Return (X, Y) of the center of cell containing provided text 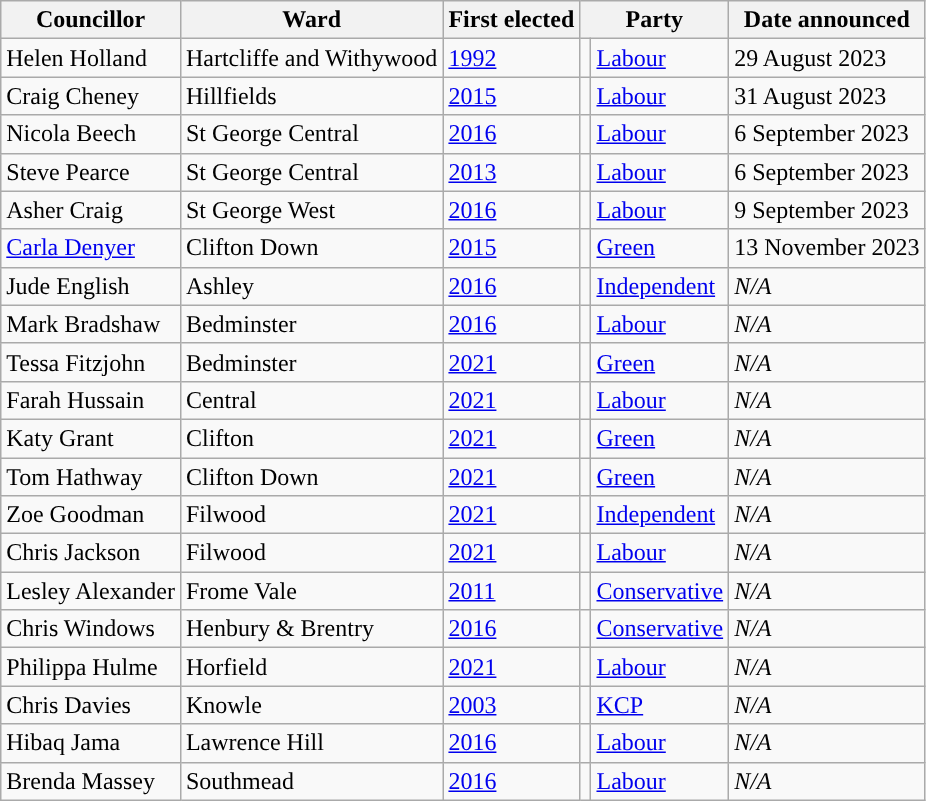
Brenda Massey (91, 781)
Ashley (311, 286)
Hillfields (311, 96)
Asher Craig (91, 210)
Philippa Hulme (91, 667)
13 November 2023 (827, 248)
Zoe Goodman (91, 515)
Mark Bradshaw (91, 324)
Clifton (311, 438)
Frome Vale (311, 591)
Chris Windows (91, 629)
Henbury & Brentry (311, 629)
Councillor (91, 20)
Horfield (311, 667)
St George West (311, 210)
1992 (512, 58)
First elected (512, 20)
KCP (660, 705)
Nicola Beech (91, 134)
9 September 2023 (827, 210)
Jude English (91, 286)
Central (311, 400)
Tessa Fitzjohn (91, 362)
Lawrence Hill (311, 743)
Carla Denyer (91, 248)
2003 (512, 705)
2011 (512, 591)
Steve Pearce (91, 172)
Helen Holland (91, 58)
Farah Hussain (91, 400)
Tom Hathway (91, 477)
Chris Davies (91, 705)
Craig Cheney (91, 96)
31 August 2023 (827, 96)
Katy Grant (91, 438)
Party (654, 20)
Hibaq Jama (91, 743)
Hartcliffe and Withywood (311, 58)
Chris Jackson (91, 553)
2013 (512, 172)
Southmead (311, 781)
Date announced (827, 20)
Knowle (311, 705)
29 August 2023 (827, 58)
Ward (311, 20)
Lesley Alexander (91, 591)
